Scan for the cell matching the given text and deliver its (x, y) coordinate at center. 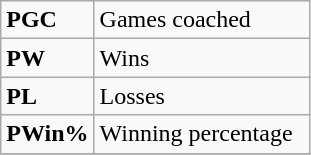
PGC (48, 20)
Losses (202, 96)
PL (48, 96)
Wins (202, 58)
PWin% (48, 134)
PW (48, 58)
Games coached (202, 20)
Winning percentage (202, 134)
